Find where the given text appears and provide that cell's center as [X, Y] coordinate. 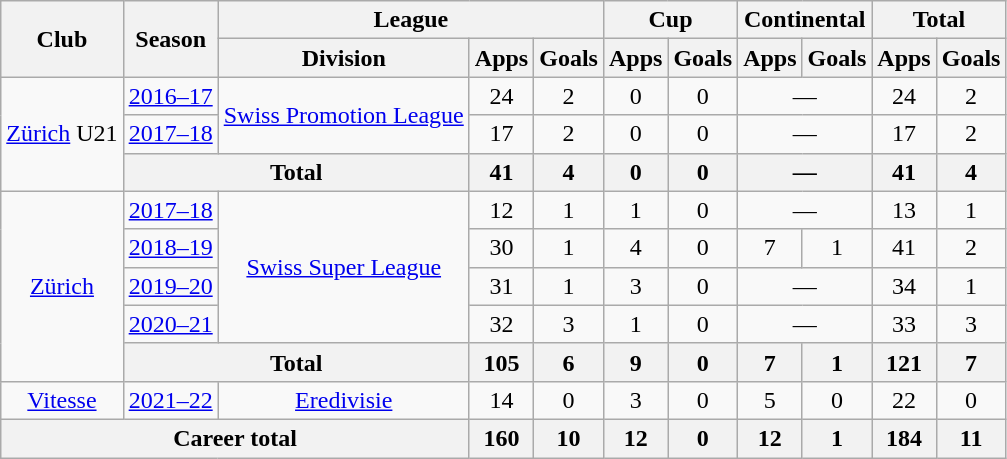
2020–21 [170, 324]
14 [501, 400]
5 [770, 400]
32 [501, 324]
10 [569, 438]
6 [569, 362]
105 [501, 362]
9 [635, 362]
Career total [236, 438]
13 [904, 210]
160 [501, 438]
2021–22 [170, 400]
30 [501, 248]
Season [170, 39]
121 [904, 362]
2016–17 [170, 96]
33 [904, 324]
11 [971, 438]
Club [62, 39]
Zürich U21 [62, 134]
Eredivisie [344, 400]
31 [501, 286]
Zürich [62, 286]
34 [904, 286]
2019–20 [170, 286]
Vitesse [62, 400]
Cup [670, 20]
League [410, 20]
Continental [805, 20]
2018–19 [170, 248]
22 [904, 400]
Division [344, 58]
Swiss Promotion League [344, 115]
Swiss Super League [344, 267]
184 [904, 438]
